From the cell containing the given text, extract its center point as (X, Y) coordinate. 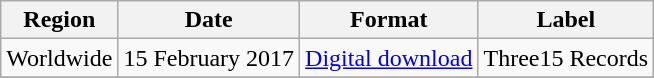
Date (209, 20)
Worldwide (60, 58)
Format (389, 20)
Region (60, 20)
Three15 Records (566, 58)
15 February 2017 (209, 58)
Digital download (389, 58)
Label (566, 20)
